Provide the [x, y] coordinate of the cell's center where the given text is located.  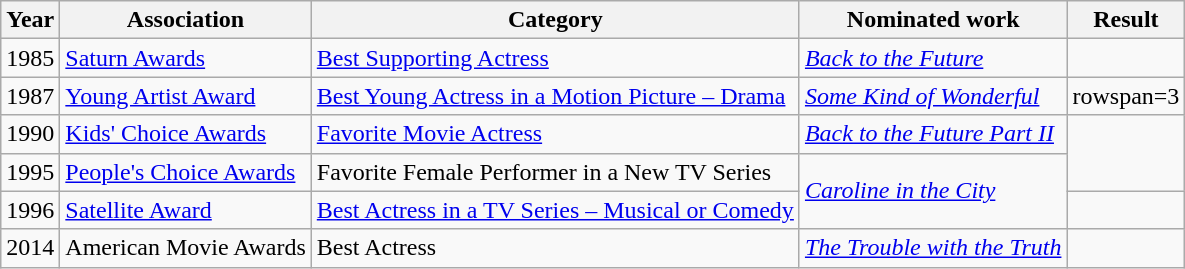
Category [555, 20]
Saturn Awards [186, 58]
Association [186, 20]
1985 [30, 58]
The Trouble with the Truth [933, 248]
Best Actress [555, 248]
Caroline in the City [933, 191]
2014 [30, 248]
Some Kind of Wonderful [933, 96]
1987 [30, 96]
Favorite Movie Actress [555, 134]
Nominated work [933, 20]
Year [30, 20]
People's Choice Awards [186, 172]
1996 [30, 210]
Back to the Future Part II [933, 134]
Favorite Female Performer in a New TV Series [555, 172]
Kids' Choice Awards [186, 134]
Best Young Actress in a Motion Picture – Drama [555, 96]
1995 [30, 172]
Best Supporting Actress [555, 58]
Result [1126, 20]
Best Actress in a TV Series – Musical or Comedy [555, 210]
Young Artist Award [186, 96]
American Movie Awards [186, 248]
Back to the Future [933, 58]
rowspan=3 [1126, 96]
Satellite Award [186, 210]
1990 [30, 134]
